Locate the cell with the specified text and output its [X, Y] center coordinate. 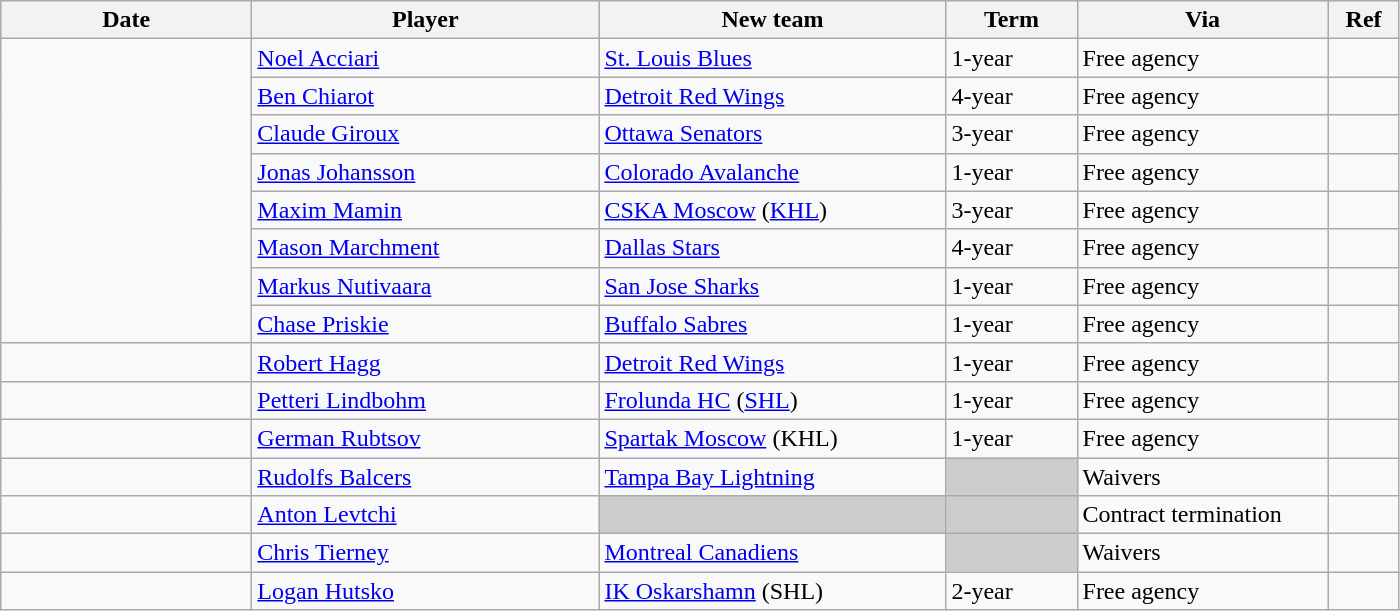
Date [126, 20]
Chris Tierney [426, 553]
Spartak Moscow (KHL) [772, 438]
Frolunda HC (SHL) [772, 400]
Chase Priskie [426, 324]
Ref [1364, 20]
St. Louis Blues [772, 58]
2-year [1012, 591]
San Jose Sharks [772, 286]
Jonas Johansson [426, 172]
Colorado Avalanche [772, 172]
Robert Hagg [426, 362]
Ottawa Senators [772, 134]
Claude Giroux [426, 134]
CSKA Moscow (KHL) [772, 210]
Noel Acciari [426, 58]
Buffalo Sabres [772, 324]
Tampa Bay Lightning [772, 477]
Term [1012, 20]
Player [426, 20]
New team [772, 20]
German Rubtsov [426, 438]
Contract termination [1202, 515]
IK Oskarshamn (SHL) [772, 591]
Via [1202, 20]
Montreal Canadiens [772, 553]
Rudolfs Balcers [426, 477]
Ben Chiarot [426, 96]
Petteri Lindbohm [426, 400]
Markus Nutivaara [426, 286]
Anton Levtchi [426, 515]
Dallas Stars [772, 248]
Logan Hutsko [426, 591]
Maxim Mamin [426, 210]
Mason Marchment [426, 248]
